Determine the (X, Y) coordinate at the center of the cell enclosing the given text.  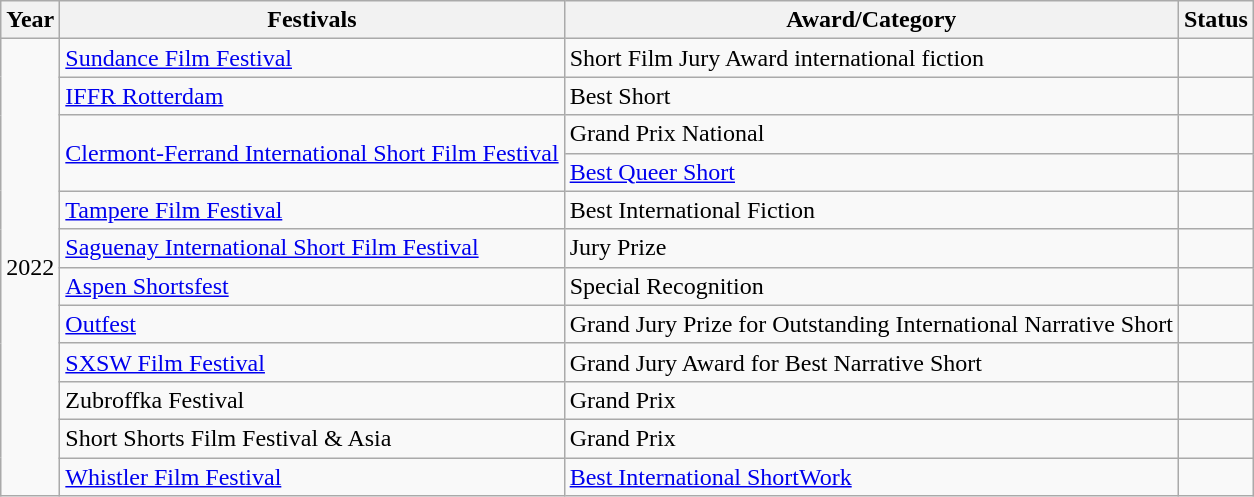
Best Queer Short (871, 172)
Sundance Film Festival (312, 58)
Special Recognition (871, 286)
Grand Jury Prize for Outstanding International Narrative Short (871, 324)
Best Short (871, 96)
Year (30, 20)
Best International ShortWork (871, 477)
Grand Jury Award for Best Narrative Short (871, 362)
Outfest (312, 324)
Short Film Jury Award international fiction (871, 58)
Whistler Film Festival (312, 477)
Tampere Film Festival (312, 210)
Award/Category (871, 20)
Aspen Shortsfest (312, 286)
Saguenay International Short Film Festival (312, 248)
Short Shorts Film Festival & Asia (312, 438)
Jury Prize (871, 248)
Zubroffka Festival (312, 400)
Festivals (312, 20)
Grand Prix National (871, 134)
Best International Fiction (871, 210)
2022 (30, 268)
SXSW Film Festival (312, 362)
Clermont-Ferrand International Short Film Festival (312, 153)
Status (1216, 20)
IFFR Rotterdam (312, 96)
